Search for the cell housing the specified text and yield its [x, y] center coordinate. 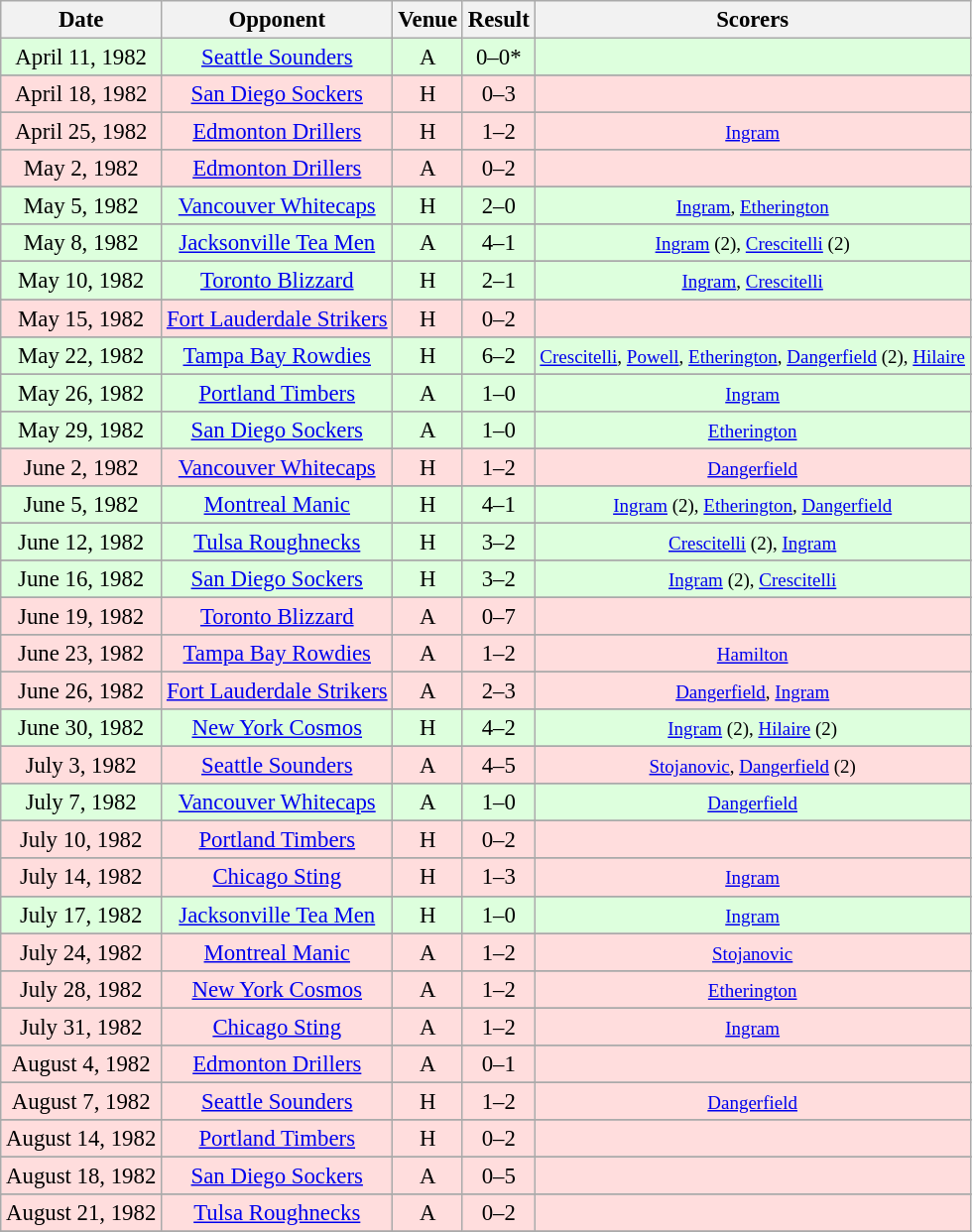
Scorers [752, 20]
Venue [428, 20]
1–3 [498, 878]
August 21, 1982 [81, 1213]
2–3 [498, 691]
2–0 [498, 206]
June 19, 1982 [81, 616]
May 22, 1982 [81, 355]
May 8, 1982 [81, 243]
July 14, 1982 [81, 878]
June 30, 1982 [81, 728]
0–0* [498, 58]
June 23, 1982 [81, 654]
Stojanovic, Dangerfield (2) [752, 766]
June 16, 1982 [81, 579]
0–7 [498, 616]
Crescitelli, Powell, Etherington, Dangerfield (2), Hilaire [752, 355]
Dangerfield, Ingram [752, 691]
May 2, 1982 [81, 169]
May 5, 1982 [81, 206]
Hamilton [752, 654]
May 26, 1982 [81, 393]
July 17, 1982 [81, 915]
August 18, 1982 [81, 1175]
May 10, 1982 [81, 281]
April 11, 1982 [81, 58]
6–2 [498, 355]
July 28, 1982 [81, 989]
Opponent [278, 20]
July 3, 1982 [81, 766]
June 12, 1982 [81, 542]
Stojanovic [752, 952]
August 14, 1982 [81, 1139]
0–3 [498, 94]
June 2, 1982 [81, 467]
Ingram, Etherington [752, 206]
June 5, 1982 [81, 505]
0–5 [498, 1175]
Ingram, Crescitelli [752, 281]
August 7, 1982 [81, 1101]
Ingram (2), Crescitelli (2) [752, 243]
Crescitelli (2), Ingram [752, 542]
April 18, 1982 [81, 94]
August 4, 1982 [81, 1064]
April 25, 1982 [81, 132]
4–2 [498, 728]
July 10, 1982 [81, 840]
Ingram (2), Etherington, Dangerfield [752, 505]
Ingram (2), Hilaire (2) [752, 728]
4–5 [498, 766]
0–1 [498, 1064]
July 24, 1982 [81, 952]
July 31, 1982 [81, 1027]
Result [498, 20]
May 15, 1982 [81, 318]
July 7, 1982 [81, 802]
June 26, 1982 [81, 691]
Ingram (2), Crescitelli [752, 579]
May 29, 1982 [81, 430]
Date [81, 20]
2–1 [498, 281]
